Locate the cell with the specified text and output its [x, y] center coordinate. 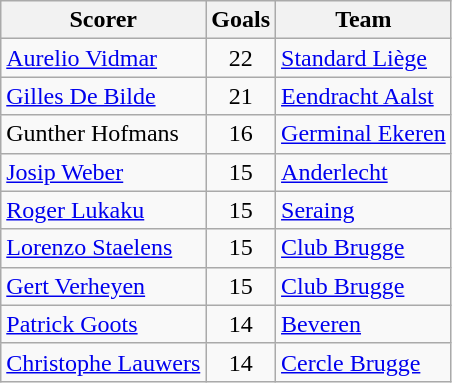
Aurelio Vidmar [104, 58]
Patrick Goots [104, 324]
Scorer [104, 20]
Goals [241, 20]
16 [241, 134]
Josip Weber [104, 172]
Seraing [364, 210]
22 [241, 58]
Lorenzo Staelens [104, 248]
Beveren [364, 324]
21 [241, 96]
Germinal Ekeren [364, 134]
Anderlecht [364, 172]
Gunther Hofmans [104, 134]
Gert Verheyen [104, 286]
Gilles De Bilde [104, 96]
Roger Lukaku [104, 210]
Standard Liège [364, 58]
Christophe Lauwers [104, 362]
Team [364, 20]
Eendracht Aalst [364, 96]
Cercle Brugge [364, 362]
